Identify which cell holds the provided text, then report its (X, Y) central coordinate. 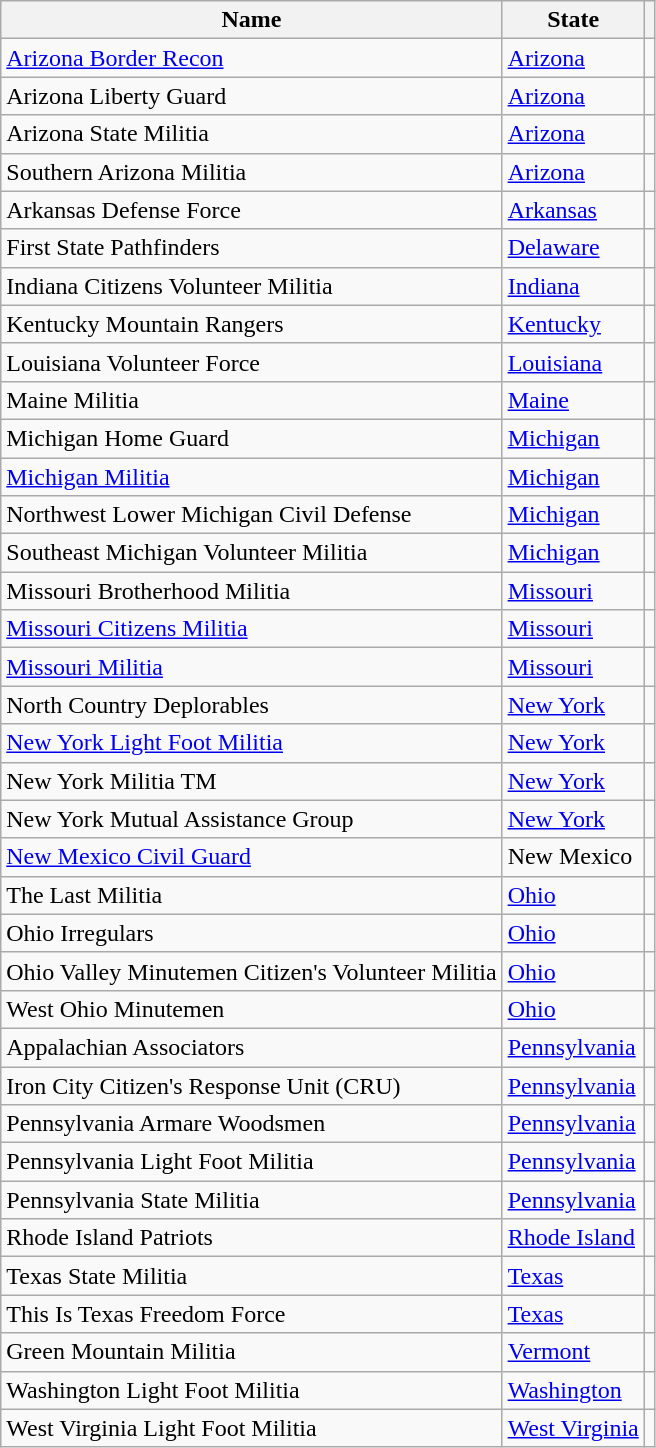
Name (252, 20)
Louisiana Volunteer Force (252, 362)
Arizona State Militia (252, 134)
West Virginia Light Foot Militia (252, 1428)
Louisiana (573, 362)
Indiana Citizens Volunteer Militia (252, 286)
New Mexico Civil Guard (252, 857)
Kentucky (573, 324)
Vermont (573, 1352)
New Mexico (573, 857)
Missouri Citizens Militia (252, 629)
West Virginia (573, 1428)
Maine Militia (252, 400)
Northwest Lower Michigan Civil Defense (252, 515)
Kentucky Mountain Rangers (252, 324)
New York Mutual Assistance Group (252, 819)
Michigan Militia (252, 477)
Pennsylvania Armare Woodsmen (252, 1124)
Arizona Liberty Guard (252, 96)
Rhode Island (573, 1238)
Indiana (573, 286)
Pennsylvania State Militia (252, 1200)
Washington (573, 1390)
State (573, 20)
This Is Texas Freedom Force (252, 1314)
Pennsylvania Light Foot Militia (252, 1162)
Texas State Militia (252, 1276)
New York Militia TM (252, 781)
Missouri Brotherhood Militia (252, 591)
New York Light Foot Militia (252, 743)
Appalachian Associators (252, 1047)
Arkansas Defense Force (252, 210)
Ohio Valley Minutemen Citizen's Volunteer Militia (252, 971)
First State Pathfinders (252, 248)
West Ohio Minutemen (252, 1009)
Michigan Home Guard (252, 438)
Iron City Citizen's Response Unit (CRU) (252, 1085)
Maine (573, 400)
Southeast Michigan Volunteer Militia (252, 553)
Ohio Irregulars (252, 933)
North Country Deplorables (252, 705)
Washington Light Foot Militia (252, 1390)
Green Mountain Militia (252, 1352)
Arizona Border Recon (252, 58)
Arkansas (573, 210)
Delaware (573, 248)
Southern Arizona Militia (252, 172)
Missouri Militia (252, 667)
The Last Militia (252, 895)
Rhode Island Patriots (252, 1238)
